Scan for the cell matching the given text and deliver its (x, y) coordinate at center. 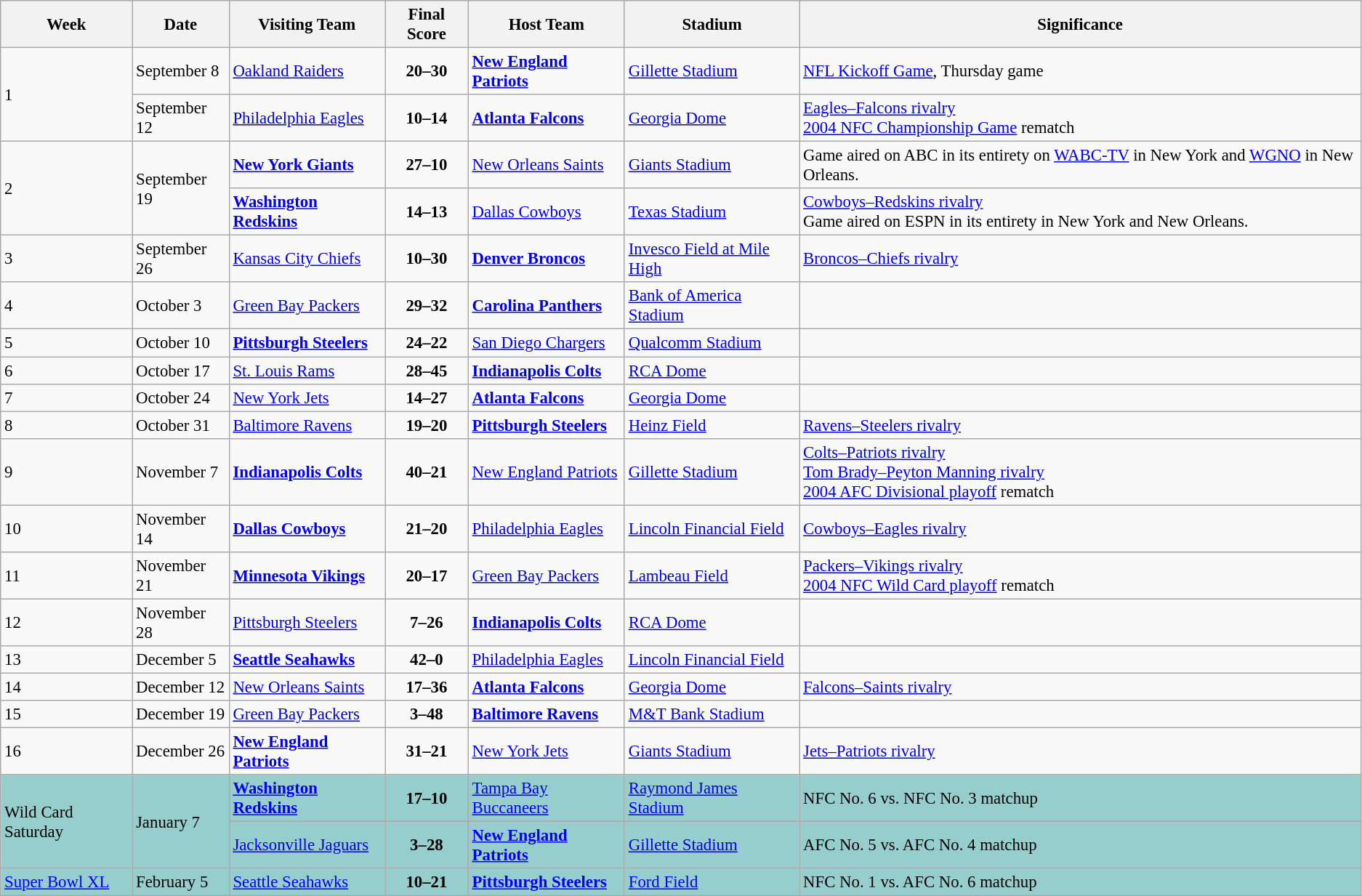
Bank of America Stadium (712, 305)
October 17 (180, 371)
December 12 (180, 687)
September 8 (180, 71)
12 (67, 622)
15 (67, 714)
October 10 (180, 343)
42–0 (427, 660)
10–21 (427, 882)
Kansas City Chiefs (307, 259)
January 7 (180, 821)
1 (67, 94)
Denver Broncos (547, 259)
October 3 (180, 305)
NFL Kickoff Game, Thursday game (1080, 71)
Cowboys–Redskins rivalryGame aired on ESPN in its entirety in New York and New Orleans. (1080, 212)
6 (67, 371)
Jets–Patriots rivalry (1080, 751)
29–32 (427, 305)
October 31 (180, 425)
9 (67, 472)
Eagles–Falcons rivalry2004 NFC Championship Game rematch (1080, 118)
November 14 (180, 529)
13 (67, 660)
20–30 (427, 71)
Date (180, 25)
Oakland Raiders (307, 71)
December 26 (180, 751)
28–45 (427, 371)
Cowboys–Eagles rivalry (1080, 529)
19–20 (427, 425)
Super Bowl XL (67, 882)
20–17 (427, 576)
September 12 (180, 118)
Tampa Bay Buccaneers (547, 798)
Ford Field (712, 882)
October 24 (180, 397)
Host Team (547, 25)
Ravens–Steelers rivalry (1080, 425)
Stadium (712, 25)
December 5 (180, 660)
10 (67, 529)
November 21 (180, 576)
September 26 (180, 259)
24–22 (427, 343)
Broncos–Chiefs rivalry (1080, 259)
3–48 (427, 714)
New York Giants (307, 166)
10–14 (427, 118)
14–13 (427, 212)
Wild Card Saturday (67, 821)
Packers–Vikings rivalry2004 NFC Wild Card playoff rematch (1080, 576)
40–21 (427, 472)
Colts–Patriots rivalryTom Brady–Peyton Manning rivalry2004 AFC Divisional playoff rematch (1080, 472)
11 (67, 576)
NFC No. 1 vs. AFC No. 6 matchup (1080, 882)
17–10 (427, 798)
17–36 (427, 687)
2 (67, 189)
3–28 (427, 846)
Invesco Field at Mile High (712, 259)
Final Score (427, 25)
14–27 (427, 397)
21–20 (427, 529)
Week (67, 25)
27–10 (427, 166)
September 19 (180, 189)
7–26 (427, 622)
November 28 (180, 622)
St. Louis Rams (307, 371)
AFC No. 5 vs. AFC No. 4 matchup (1080, 846)
Jacksonville Jaguars (307, 846)
November 7 (180, 472)
7 (67, 397)
Lambeau Field (712, 576)
Visiting Team (307, 25)
Raymond James Stadium (712, 798)
Minnesota Vikings (307, 576)
31–21 (427, 751)
14 (67, 687)
Heinz Field (712, 425)
San Diego Chargers (547, 343)
3 (67, 259)
February 5 (180, 882)
Falcons–Saints rivalry (1080, 687)
Carolina Panthers (547, 305)
10–30 (427, 259)
Game aired on ABC in its entirety on WABC-TV in New York and WGNO in New Orleans. (1080, 166)
4 (67, 305)
December 19 (180, 714)
Qualcomm Stadium (712, 343)
NFC No. 6 vs. NFC No. 3 matchup (1080, 798)
Significance (1080, 25)
16 (67, 751)
8 (67, 425)
5 (67, 343)
Texas Stadium (712, 212)
M&T Bank Stadium (712, 714)
